Return (X, Y) of the center of cell containing provided text 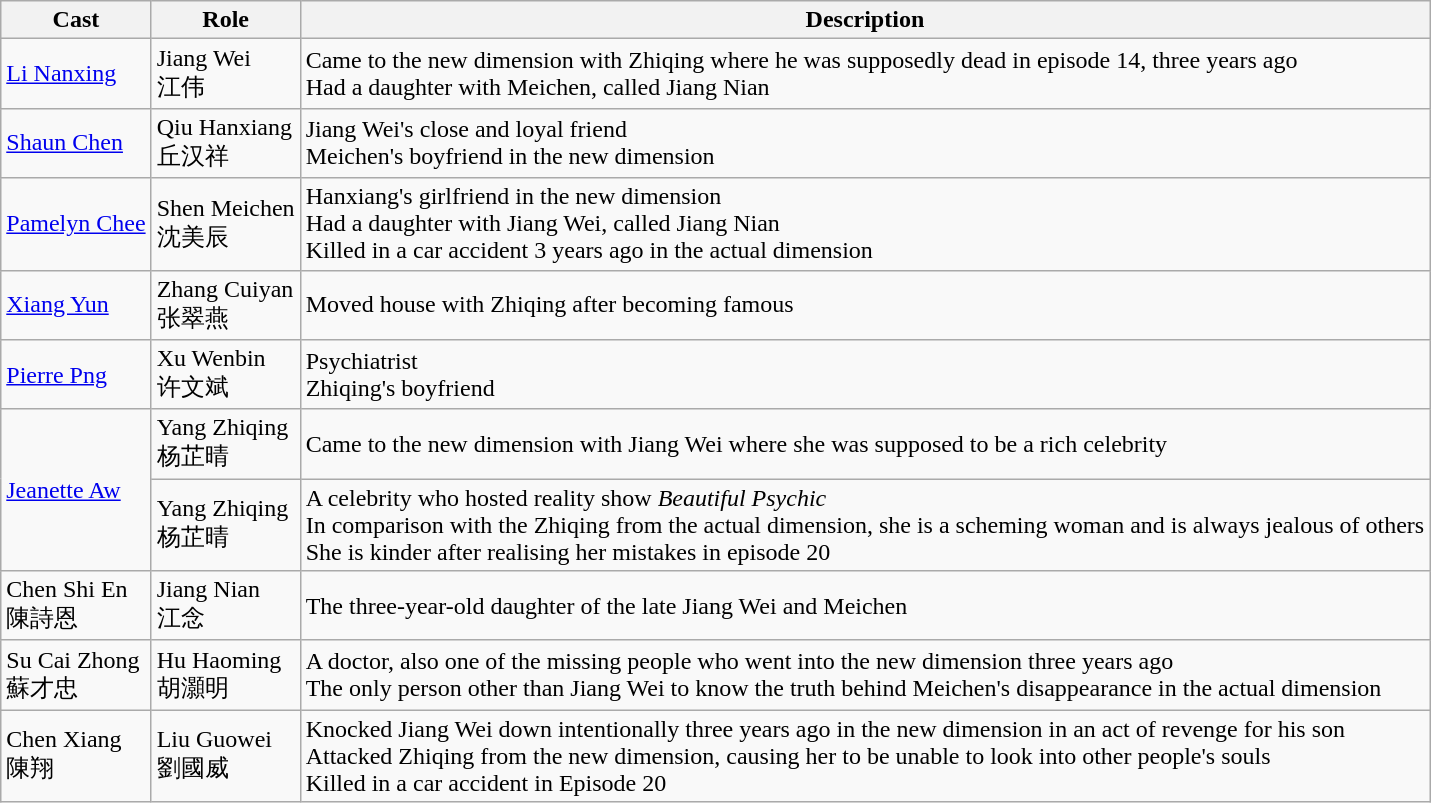
Jiang Wei's close and loyal friend Meichen's boyfriend in the new dimension (865, 143)
Li Nanxing (76, 74)
The three-year-old daughter of the late Jiang Wei and Meichen (865, 606)
Psychiatrist Zhiqing's boyfriend (865, 375)
Pierre Png (76, 375)
Xu Wenbin 许文斌 (226, 375)
Shaun Chen (76, 143)
Jiang Nian 江念 (226, 606)
Jeanette Aw (76, 490)
Chen Xiang 陳翔 (76, 756)
Qiu Hanxiang 丘汉祥 (226, 143)
Came to the new dimension with Zhiqing where he was supposedly dead in episode 14, three years ago Had a daughter with Meichen, called Jiang Nian (865, 74)
Cast (76, 20)
Shen Meichen 沈美辰 (226, 224)
Pamelyn Chee (76, 224)
Jiang Wei 江伟 (226, 74)
Hu Haoming 胡灝明 (226, 675)
Zhang Cuiyan 张翠燕 (226, 305)
Moved house with Zhiqing after becoming famous (865, 305)
Came to the new dimension with Jiang Wei where she was supposed to be a rich celebrity (865, 444)
Su Cai Zhong 蘇才忠 (76, 675)
Chen Shi En 陳詩恩 (76, 606)
Liu Guowei 劉國威 (226, 756)
Description (865, 20)
Role (226, 20)
Xiang Yun (76, 305)
